Return [X, Y] of the center of cell containing provided text 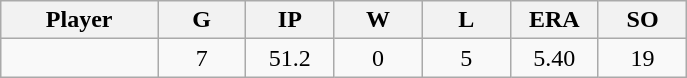
ERA [554, 20]
19 [642, 58]
L [466, 20]
Player [80, 20]
5 [466, 58]
W [378, 20]
IP [290, 20]
51.2 [290, 58]
SO [642, 20]
G [202, 20]
0 [378, 58]
5.40 [554, 58]
7 [202, 58]
